For the text-containing cell, return its midpoint in (X, Y) coordinate format. 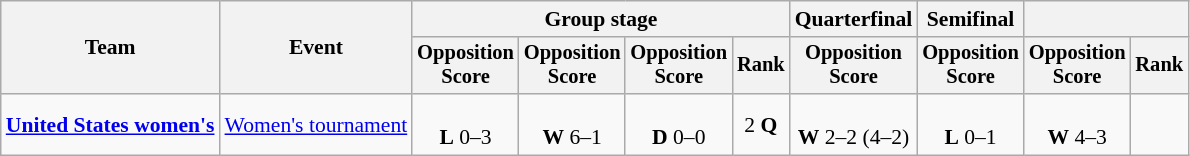
Team (110, 48)
United States women's (110, 124)
L 0–3 (466, 124)
Event (316, 48)
2 Q (761, 124)
W 4–3 (1078, 124)
W 2–2 (4–2) (854, 124)
W 6–1 (572, 124)
Women's tournament (316, 124)
L 0–1 (970, 124)
Quarterfinal (854, 19)
D 0–0 (678, 124)
Semifinal (970, 19)
Group stage (600, 19)
